Determine the [x, y] coordinate at the center of the cell enclosing the given text.  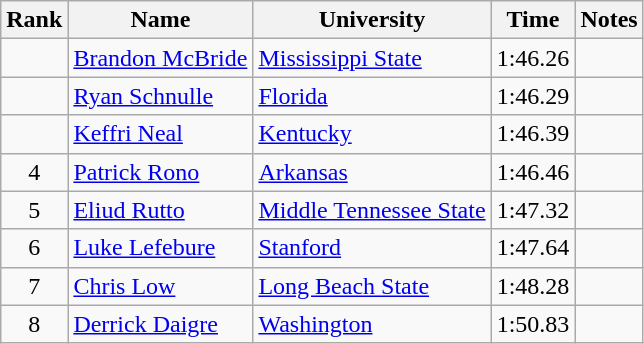
8 [34, 324]
Eliud Rutto [160, 210]
University [372, 20]
Patrick Rono [160, 172]
1:50.83 [533, 324]
Notes [609, 20]
7 [34, 286]
Keffri Neal [160, 134]
1:46.29 [533, 96]
5 [34, 210]
1:48.28 [533, 286]
Chris Low [160, 286]
Derrick Daigre [160, 324]
Luke Lefebure [160, 248]
1:46.26 [533, 58]
Mississippi State [372, 58]
6 [34, 248]
1:46.46 [533, 172]
4 [34, 172]
Kentucky [372, 134]
Rank [34, 20]
1:47.64 [533, 248]
Arkansas [372, 172]
Ryan Schnulle [160, 96]
Florida [372, 96]
Long Beach State [372, 286]
Middle Tennessee State [372, 210]
1:46.39 [533, 134]
Brandon McBride [160, 58]
Washington [372, 324]
Name [160, 20]
1:47.32 [533, 210]
Time [533, 20]
Stanford [372, 248]
